Scan for the cell matching the given text and deliver its (X, Y) coordinate at center. 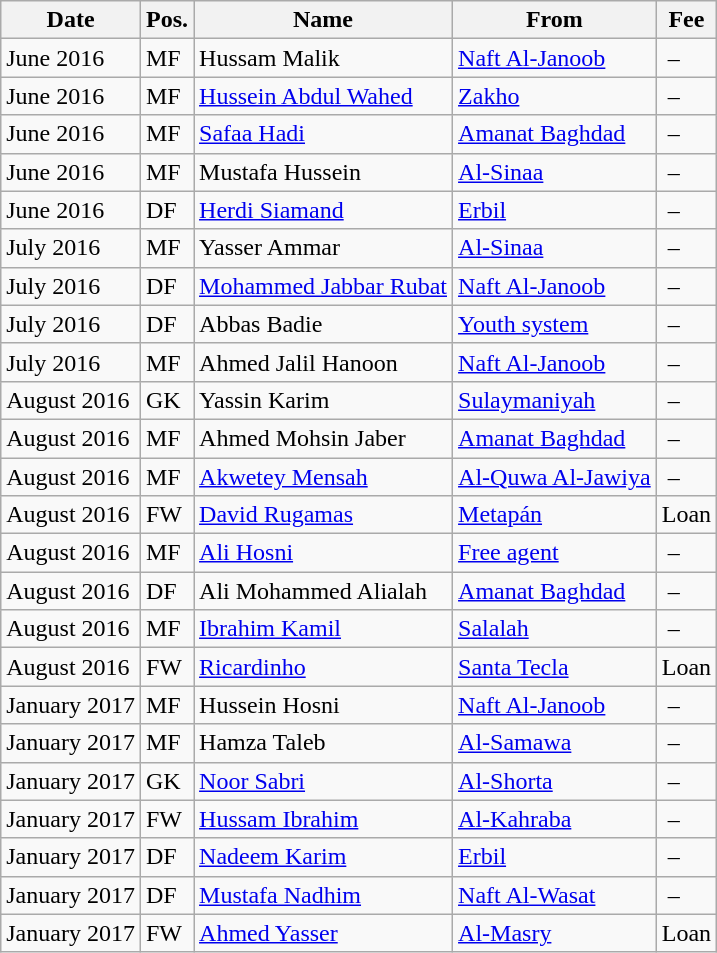
Al-Kahraba (555, 819)
Mohammed Jabbar Rubat (324, 286)
Hussein Hosni (324, 705)
Hamza Taleb (324, 743)
Yassin Karim (324, 400)
Mustafa Hussein (324, 172)
Salalah (555, 629)
Ahmed Mohsin Jaber (324, 438)
Nadeem Karim (324, 857)
Hussam Ibrahim (324, 819)
Ricardinho (324, 667)
Ibrahim Kamil (324, 629)
Name (324, 20)
Al-Masry (555, 933)
Ahmed Jalil Hanoon (324, 362)
Sulaymaniyah (555, 400)
Zakho (555, 96)
Al-Shorta (555, 781)
Hussam Malik (324, 58)
Mustafa Nadhim (324, 895)
Abbas Badie (324, 324)
Pos. (166, 20)
Santa Tecla (555, 667)
Date (71, 20)
Herdi Siamand (324, 210)
Ali Mohammed Alialah (324, 591)
Naft Al-Wasat (555, 895)
From (555, 20)
Metapán (555, 515)
Al-Quwa Al-Jawiya (555, 477)
Ahmed Yasser (324, 933)
Yasser Ammar (324, 248)
Akwetey Mensah (324, 477)
Free agent (555, 553)
Noor Sabri (324, 781)
Hussein Abdul Wahed (324, 96)
David Rugamas (324, 515)
Safaa Hadi (324, 134)
Ali Hosni (324, 553)
Youth system (555, 324)
Al-Samawa (555, 743)
Fee (686, 20)
